Capture the cell that displays the provided text and extract its (X, Y) central coordinate. 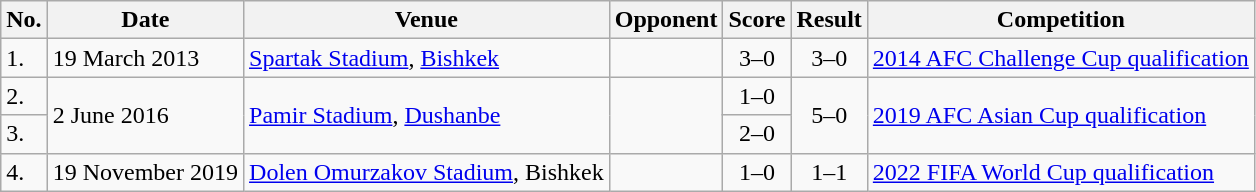
19 March 2013 (145, 58)
1. (24, 58)
Competition (1060, 20)
2–0 (757, 134)
Result (829, 20)
Date (145, 20)
Dolen Omurzakov Stadium, Bishkek (427, 172)
2 June 2016 (145, 115)
Opponent (666, 20)
1–1 (829, 172)
19 November 2019 (145, 172)
4. (24, 172)
3. (24, 134)
Spartak Stadium, Bishkek (427, 58)
5–0 (829, 115)
No. (24, 20)
2019 AFC Asian Cup qualification (1060, 115)
2. (24, 96)
2014 AFC Challenge Cup qualification (1060, 58)
Venue (427, 20)
Pamir Stadium, Dushanbe (427, 115)
2022 FIFA World Cup qualification (1060, 172)
Score (757, 20)
